Extract the [x, y] coordinate from the center of the cell holding the provided text.  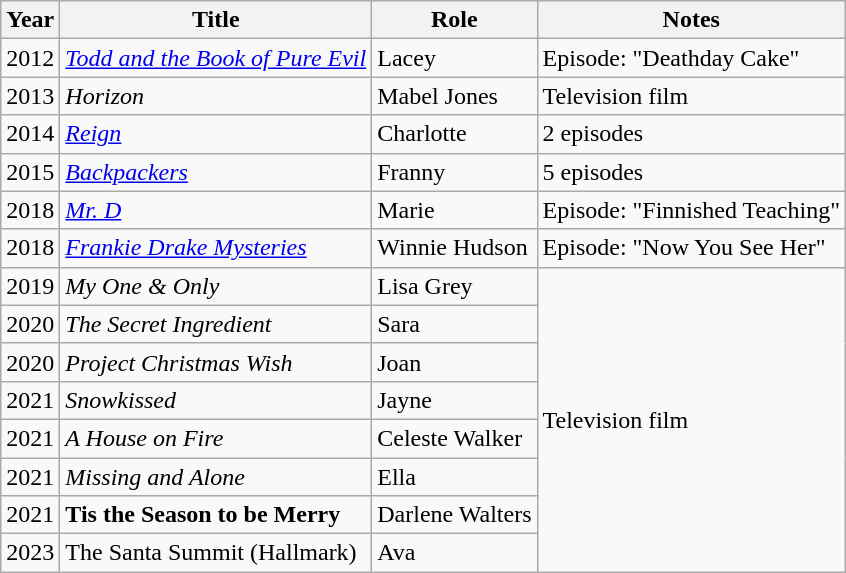
Marie [454, 210]
Joan [454, 362]
Franny [454, 172]
Backpackers [216, 172]
2014 [30, 134]
2023 [30, 553]
Episode: "Deathday Cake" [692, 58]
Darlene Walters [454, 515]
Year [30, 20]
Charlotte [454, 134]
The Secret Ingredient [216, 324]
Project Christmas Wish [216, 362]
Role [454, 20]
Mr. D [216, 210]
Winnie Hudson [454, 248]
Lacey [454, 58]
Ella [454, 477]
Celeste Walker [454, 438]
Ava [454, 553]
Episode: "Now You See Her" [692, 248]
2013 [30, 96]
A House on Fire [216, 438]
My One & Only [216, 286]
2015 [30, 172]
Snowkissed [216, 400]
Missing and Alone [216, 477]
Mabel Jones [454, 96]
Notes [692, 20]
2019 [30, 286]
The Santa Summit (Hallmark) [216, 553]
Sara [454, 324]
Title [216, 20]
Lisa Grey [454, 286]
Reign [216, 134]
Horizon [216, 96]
Episode: "Finnished Teaching" [692, 210]
Tis the Season to be Merry [216, 515]
Frankie Drake Mysteries [216, 248]
Todd and the Book of Pure Evil [216, 58]
Jayne [454, 400]
5 episodes [692, 172]
2 episodes [692, 134]
2012 [30, 58]
